Pinpoint the cell where the given text exists, returning its (x, y) midpoint coordinate. 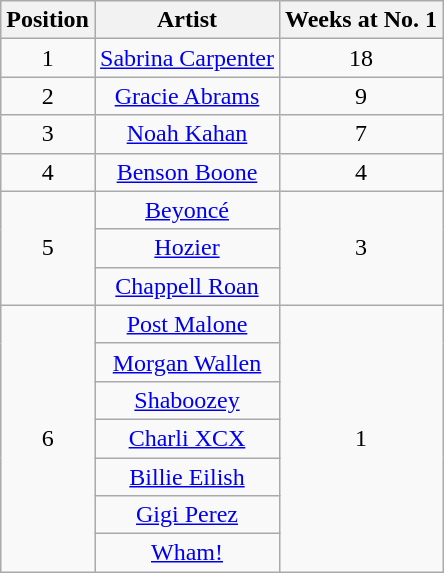
18 (360, 58)
Post Malone (186, 324)
Charli XCX (186, 438)
Benson Boone (186, 172)
Position (48, 20)
Hozier (186, 248)
Gigi Perez (186, 515)
Wham! (186, 553)
Weeks at No. 1 (360, 20)
Artist (186, 20)
Shaboozey (186, 400)
2 (48, 96)
6 (48, 438)
Billie Eilish (186, 477)
9 (360, 96)
Noah Kahan (186, 134)
Chappell Roan (186, 286)
7 (360, 134)
Morgan Wallen (186, 362)
Sabrina Carpenter (186, 58)
Beyoncé (186, 210)
5 (48, 248)
Gracie Abrams (186, 96)
